Identify which cell holds the provided text, then report its (X, Y) central coordinate. 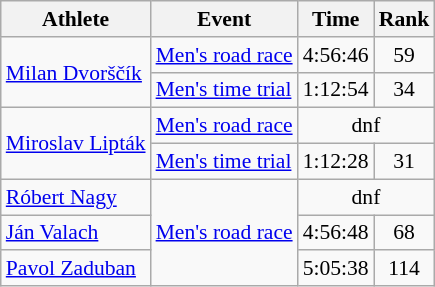
Athlete (76, 19)
59 (404, 55)
Róbert Nagy (76, 197)
114 (404, 269)
Ján Valach (76, 233)
1:12:54 (336, 90)
31 (404, 162)
Pavol Zaduban (76, 269)
Milan Dvorščík (76, 72)
Event (224, 19)
5:05:38 (336, 269)
Time (336, 19)
1:12:28 (336, 162)
4:56:48 (336, 233)
68 (404, 233)
Miroslav Lipták (76, 144)
Rank (404, 19)
34 (404, 90)
4:56:46 (336, 55)
